For the text-containing cell, return its midpoint in (x, y) coordinate format. 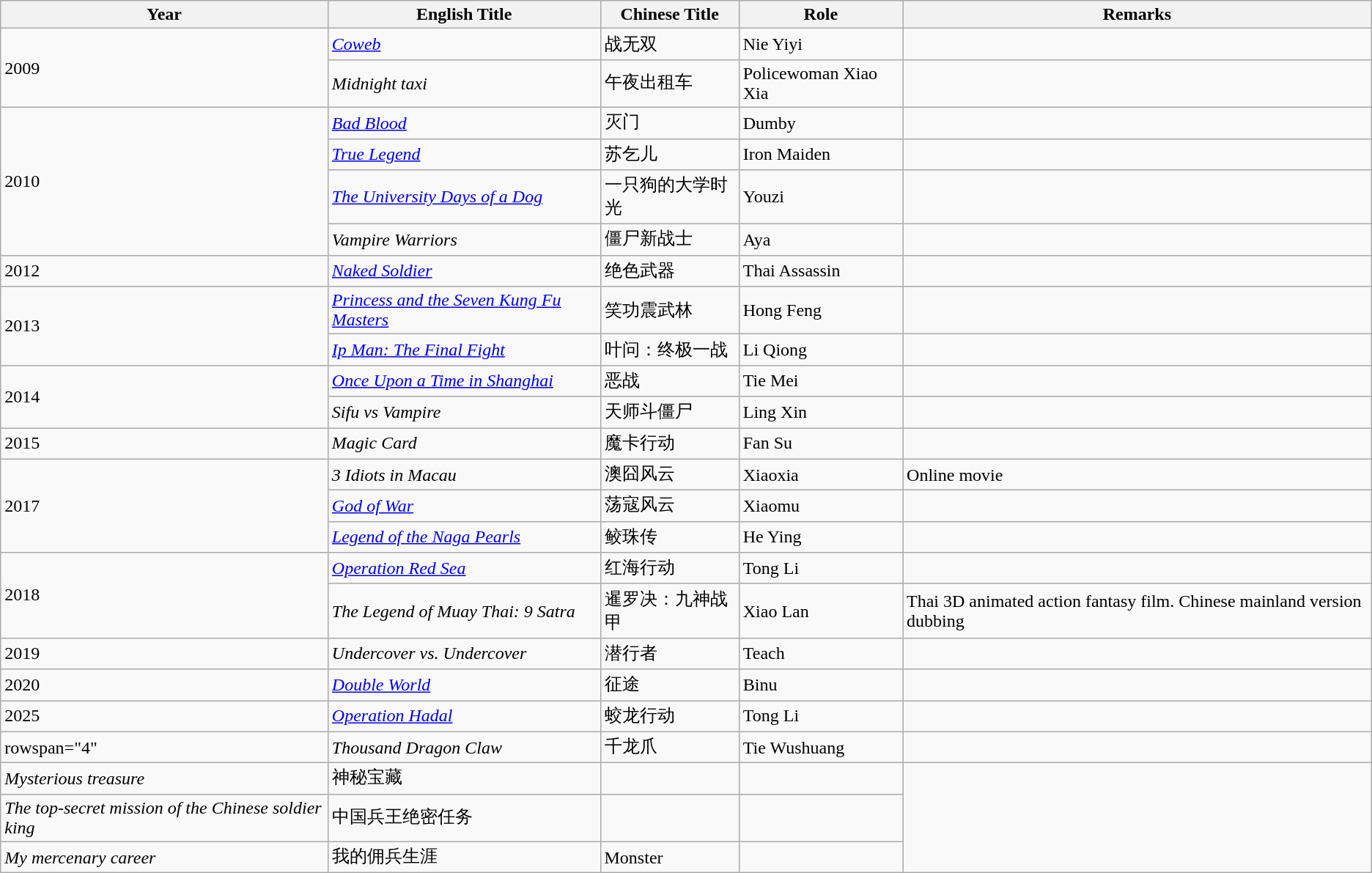
恶战 (670, 381)
Remarks (1137, 15)
Iron Maiden (821, 154)
Monster (670, 858)
He Ying (821, 537)
一只狗的大学时光 (670, 197)
Year (164, 15)
Nie Yiyi (821, 44)
2019 (164, 654)
Youzi (821, 197)
Binu (821, 685)
Once Upon a Time in Shanghai (464, 381)
Princess and the Seven Kung Fu Masters (464, 311)
千龙爪 (670, 748)
True Legend (464, 154)
rowspan="4" (164, 748)
English Title (464, 15)
Li Qiong (821, 350)
Mysterious treasure (164, 778)
The top-secret mission of the Chinese soldier king (164, 818)
My mercenary career (164, 858)
God of War (464, 506)
Aya (821, 240)
Midnight taxi (464, 84)
蛟龙行动 (670, 717)
笑功震武林 (670, 311)
叶问：终极一战 (670, 350)
Bad Blood (464, 123)
2010 (164, 181)
2014 (164, 396)
战无双 (670, 44)
Online movie (1137, 475)
Operation Hadal (464, 717)
3 Idiots in Macau (464, 475)
澳囧风云 (670, 475)
天师斗僵尸 (670, 412)
2012 (164, 271)
2018 (164, 595)
鲛珠传 (670, 537)
Hong Feng (821, 311)
2009 (164, 68)
Vampire Warriors (464, 240)
Undercover vs. Undercover (464, 654)
Xiaoxia (821, 475)
Policewoman Xiao Xia (821, 84)
Teach (821, 654)
中国兵王绝密任务 (464, 818)
潜行者 (670, 654)
暹罗决：九神战甲 (670, 611)
Legend of the Naga Pearls (464, 537)
Thousand Dragon Claw (464, 748)
红海行动 (670, 569)
Coweb (464, 44)
Sifu vs Vampire (464, 412)
Operation Red Sea (464, 569)
灭门 (670, 123)
荡寇风云 (670, 506)
Ip Man: The Final Fight (464, 350)
Magic Card (464, 444)
The University Days of a Dog (464, 197)
2013 (164, 326)
我的佣兵生涯 (464, 858)
Xiaomu (821, 506)
Dumby (821, 123)
僵尸新战士 (670, 240)
2017 (164, 506)
Role (821, 15)
Xiao Lan (821, 611)
Thai Assassin (821, 271)
Naked Soldier (464, 271)
2015 (164, 444)
苏乞儿 (670, 154)
2025 (164, 717)
Tie Wushuang (821, 748)
2020 (164, 685)
Chinese Title (670, 15)
Ling Xin (821, 412)
Thai 3D animated action fantasy film. Chinese mainland version dubbing (1137, 611)
神秘宝藏 (464, 778)
绝色武器 (670, 271)
午夜出租车 (670, 84)
征途 (670, 685)
The Legend of Muay Thai: 9 Satra (464, 611)
Double World (464, 685)
魔卡行动 (670, 444)
Tie Mei (821, 381)
Fan Su (821, 444)
